Return [x, y] of the center of cell containing provided text 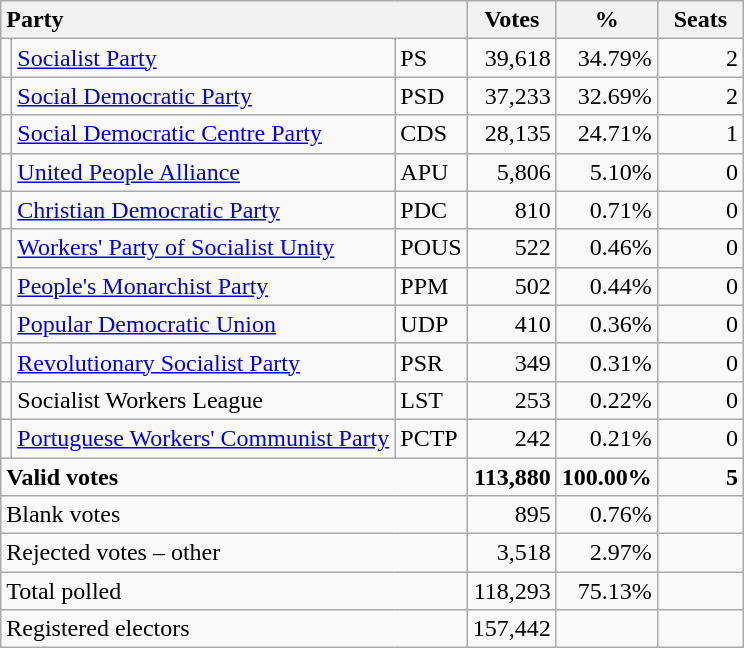
Portuguese Workers' Communist Party [204, 438]
34.79% [606, 58]
37,233 [512, 96]
5,806 [512, 172]
POUS [431, 248]
Party [234, 20]
PSR [431, 362]
Socialist Workers League [204, 400]
PSD [431, 96]
3,518 [512, 553]
0.31% [606, 362]
PDC [431, 210]
LST [431, 400]
0.71% [606, 210]
242 [512, 438]
Revolutionary Socialist Party [204, 362]
0.36% [606, 324]
Christian Democratic Party [204, 210]
253 [512, 400]
Blank votes [234, 515]
Workers' Party of Socialist Unity [204, 248]
24.71% [606, 134]
32.69% [606, 96]
APU [431, 172]
0.22% [606, 400]
5.10% [606, 172]
0.46% [606, 248]
Socialist Party [204, 58]
Valid votes [234, 477]
100.00% [606, 477]
39,618 [512, 58]
People's Monarchist Party [204, 286]
PPM [431, 286]
PCTP [431, 438]
810 [512, 210]
% [606, 20]
113,880 [512, 477]
1 [700, 134]
895 [512, 515]
Seats [700, 20]
Social Democratic Centre Party [204, 134]
28,135 [512, 134]
UDP [431, 324]
0.21% [606, 438]
United People Alliance [204, 172]
PS [431, 58]
0.44% [606, 286]
410 [512, 324]
522 [512, 248]
502 [512, 286]
Votes [512, 20]
Total polled [234, 591]
157,442 [512, 629]
CDS [431, 134]
Social Democratic Party [204, 96]
Registered electors [234, 629]
118,293 [512, 591]
Rejected votes – other [234, 553]
5 [700, 477]
2.97% [606, 553]
349 [512, 362]
Popular Democratic Union [204, 324]
75.13% [606, 591]
0.76% [606, 515]
